Determine the (x, y) coordinate at the center of the cell enclosing the given text.  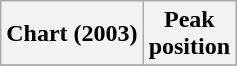
Chart (2003) (72, 34)
Peakposition (189, 34)
